Identify which cell holds the provided text, then report its (X, Y) central coordinate. 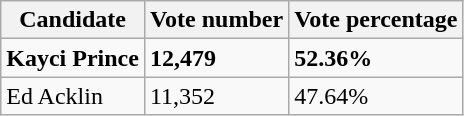
47.64% (376, 96)
12,479 (216, 58)
Vote number (216, 20)
Kayci Prince (73, 58)
Candidate (73, 20)
11,352 (216, 96)
Ed Acklin (73, 96)
52.36% (376, 58)
Vote percentage (376, 20)
